Output the [x, y] coordinate of the center of the cell containing the given text.  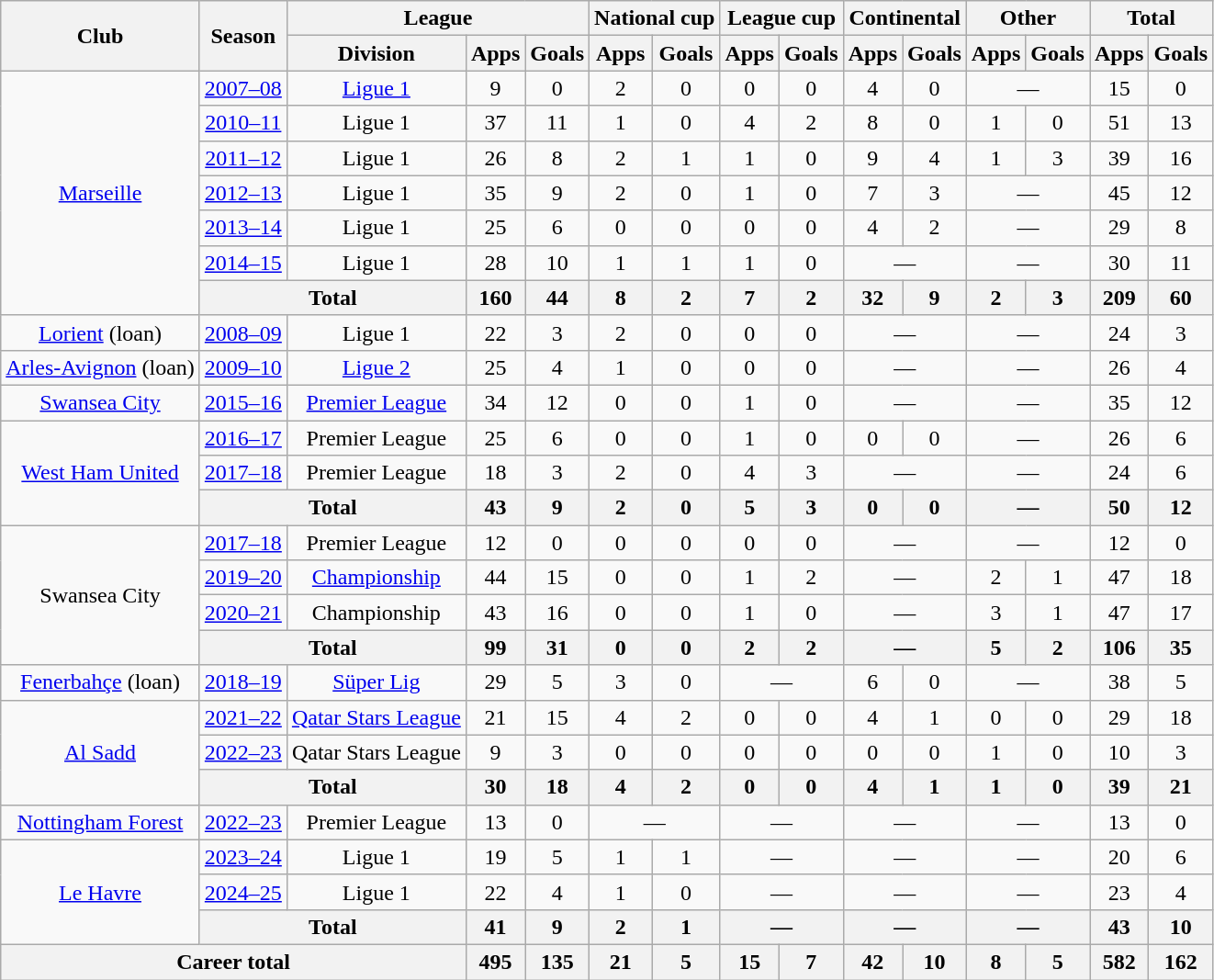
209 [1118, 298]
2019–20 [242, 578]
2010–11 [242, 123]
Ligue 2 [377, 367]
2013–14 [242, 228]
Club [101, 36]
160 [495, 298]
106 [1118, 648]
582 [1118, 962]
19 [495, 857]
20 [1118, 857]
Arles-Avignon (loan) [101, 367]
23 [1118, 892]
Süper Lig [377, 682]
League cup [781, 18]
Fenerbahçe (loan) [101, 682]
99 [495, 648]
45 [1118, 193]
Nottingham Forest [101, 822]
2007–08 [242, 88]
162 [1181, 962]
2008–09 [242, 332]
60 [1181, 298]
Career total [233, 962]
West Ham United [101, 473]
Al Sadd [101, 752]
2011–12 [242, 158]
51 [1118, 123]
28 [495, 263]
34 [495, 402]
17 [1181, 613]
38 [1118, 682]
135 [557, 962]
2020–21 [242, 613]
Marseille [101, 193]
31 [557, 648]
2021–22 [242, 717]
2016–17 [242, 438]
42 [872, 962]
Le Havre [101, 892]
Other [1028, 18]
Season [242, 36]
50 [1118, 508]
495 [495, 962]
2015–16 [242, 402]
2023–24 [242, 857]
Continental [905, 18]
2012–13 [242, 193]
Division [377, 53]
41 [495, 927]
32 [872, 298]
2014–15 [242, 263]
2024–25 [242, 892]
2018–19 [242, 682]
2009–10 [242, 367]
National cup [655, 18]
37 [495, 123]
League [437, 18]
Lorient (loan) [101, 332]
